Pinpoint the cell where the given text exists, returning its [x, y] midpoint coordinate. 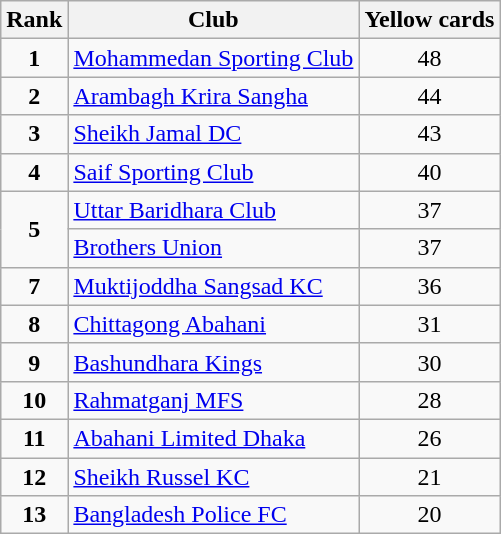
28 [430, 400]
7 [34, 286]
13 [34, 515]
Club [214, 20]
12 [34, 477]
11 [34, 438]
8 [34, 324]
Brothers Union [214, 248]
Mohammedan Sporting Club [214, 58]
44 [430, 96]
36 [430, 286]
31 [430, 324]
Bashundhara Kings [214, 362]
Muktijoddha Sangsad KC [214, 286]
Rank [34, 20]
Sheikh Russel KC [214, 477]
48 [430, 58]
Abahani Limited Dhaka [214, 438]
10 [34, 400]
Chittagong Abahani [214, 324]
Uttar Baridhara Club [214, 210]
Yellow cards [430, 20]
21 [430, 477]
20 [430, 515]
Saif Sporting Club [214, 172]
4 [34, 172]
9 [34, 362]
Rahmatganj MFS [214, 400]
1 [34, 58]
26 [430, 438]
2 [34, 96]
3 [34, 134]
43 [430, 134]
30 [430, 362]
5 [34, 229]
Sheikh Jamal DC [214, 134]
Bangladesh Police FC [214, 515]
Arambagh Krira Sangha [214, 96]
40 [430, 172]
